Search for the cell housing the specified text and yield its (X, Y) center coordinate. 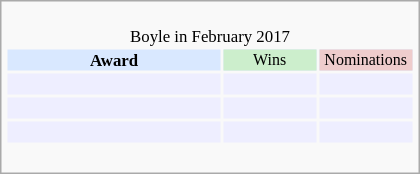
Wins (270, 60)
Boyle in February 2017 (210, 28)
Award (114, 60)
Nominations (366, 60)
